Scan for the cell matching the given text and deliver its (x, y) coordinate at center. 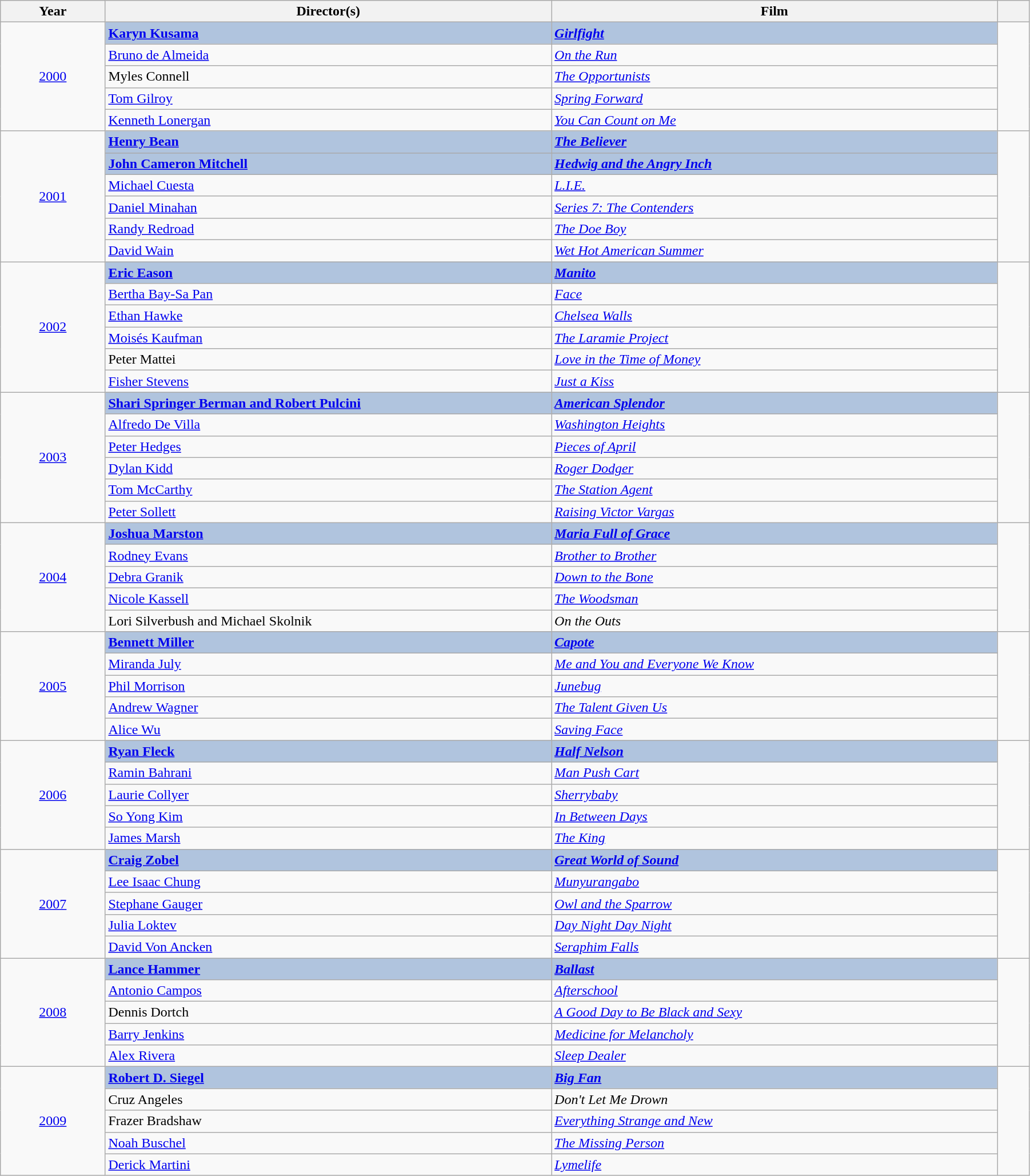
Wet Hot American Summer (775, 250)
2007 (53, 903)
Down to the Bone (775, 577)
2002 (53, 327)
Debra Granik (328, 577)
Robert D. Siegel (328, 1078)
Man Push Cart (775, 773)
Maria Full of Grace (775, 533)
Series 7: The Contenders (775, 207)
Lance Hammer (328, 969)
American Splendor (775, 403)
Nicole Kassell (328, 599)
Half Nelson (775, 751)
Hedwig and the Angry Inch (775, 164)
David Von Ancken (328, 947)
Washington Heights (775, 425)
The Missing Person (775, 1143)
Bruno de Almeida (328, 55)
Rodney Evans (328, 555)
Henry Bean (328, 142)
Joshua Marston (328, 533)
Eric Eason (328, 273)
Everything Strange and New (775, 1121)
Tom McCarthy (328, 490)
Bertha Bay-Sa Pan (328, 294)
Junebug (775, 686)
Tom Gilroy (328, 98)
Michael Cuesta (328, 185)
The Doe Boy (775, 229)
Ballast (775, 969)
Alfredo De Villa (328, 425)
On the Run (775, 55)
Ryan Fleck (328, 751)
Frazer Bradshaw (328, 1121)
Peter Hedges (328, 447)
Me and You and Everyone We Know (775, 664)
Bennett Miller (328, 643)
A Good Day to Be Black and Sexy (775, 1012)
Barry Jenkins (328, 1034)
Saving Face (775, 729)
Girlfight (775, 33)
The Talent Given Us (775, 708)
Lee Isaac Chung (328, 882)
2005 (53, 686)
Dennis Dortch (328, 1012)
Shari Springer Berman and Robert Pulcini (328, 403)
Medicine for Melancholy (775, 1034)
Afterschool (775, 991)
Owl and the Sparrow (775, 903)
Director(s) (328, 11)
Kenneth Lonergan (328, 120)
The Station Agent (775, 490)
So Yong Kim (328, 816)
Myles Connell (328, 77)
Peter Mattei (328, 360)
Alex Rivera (328, 1056)
Randy Redroad (328, 229)
Day Night Day Night (775, 925)
Antonio Campos (328, 991)
Pieces of April (775, 447)
Manito (775, 273)
In Between Days (775, 816)
2008 (53, 1012)
Lymelife (775, 1165)
The Laramie Project (775, 338)
Chelsea Walls (775, 316)
You Can Count on Me (775, 120)
Ethan Hawke (328, 316)
Sleep Dealer (775, 1056)
Andrew Wagner (328, 708)
The Believer (775, 142)
Lori Silverbush and Michael Skolnik (328, 620)
Phil Morrison (328, 686)
Sherrybaby (775, 795)
Karyn Kusama (328, 33)
L.I.E. (775, 185)
2001 (53, 196)
Don't Let Me Drown (775, 1099)
James Marsh (328, 838)
Moisés Kaufman (328, 338)
Year (53, 11)
Roger Dodger (775, 468)
Face (775, 294)
Laurie Collyer (328, 795)
Spring Forward (775, 98)
Big Fan (775, 1078)
Seraphim Falls (775, 947)
2000 (53, 77)
Munyurangabo (775, 882)
2004 (53, 577)
David Wain (328, 250)
Ramin Bahrani (328, 773)
On the Outs (775, 620)
The Opportunists (775, 77)
Derick Martini (328, 1165)
Peter Sollett (328, 512)
Cruz Angeles (328, 1099)
John Cameron Mitchell (328, 164)
2003 (53, 457)
Noah Buschel (328, 1143)
Raising Victor Vargas (775, 512)
The King (775, 838)
Daniel Minahan (328, 207)
2009 (53, 1121)
Love in the Time of Money (775, 360)
Stephane Gauger (328, 903)
Alice Wu (328, 729)
Craig Zobel (328, 860)
Dylan Kidd (328, 468)
The Woodsman (775, 599)
Brother to Brother (775, 555)
2006 (53, 795)
Julia Loktev (328, 925)
Great World of Sound (775, 860)
Just a Kiss (775, 381)
Miranda July (328, 664)
Capote (775, 643)
Film (775, 11)
Fisher Stevens (328, 381)
